Output the [X, Y] coordinate of the center of the cell containing the given text.  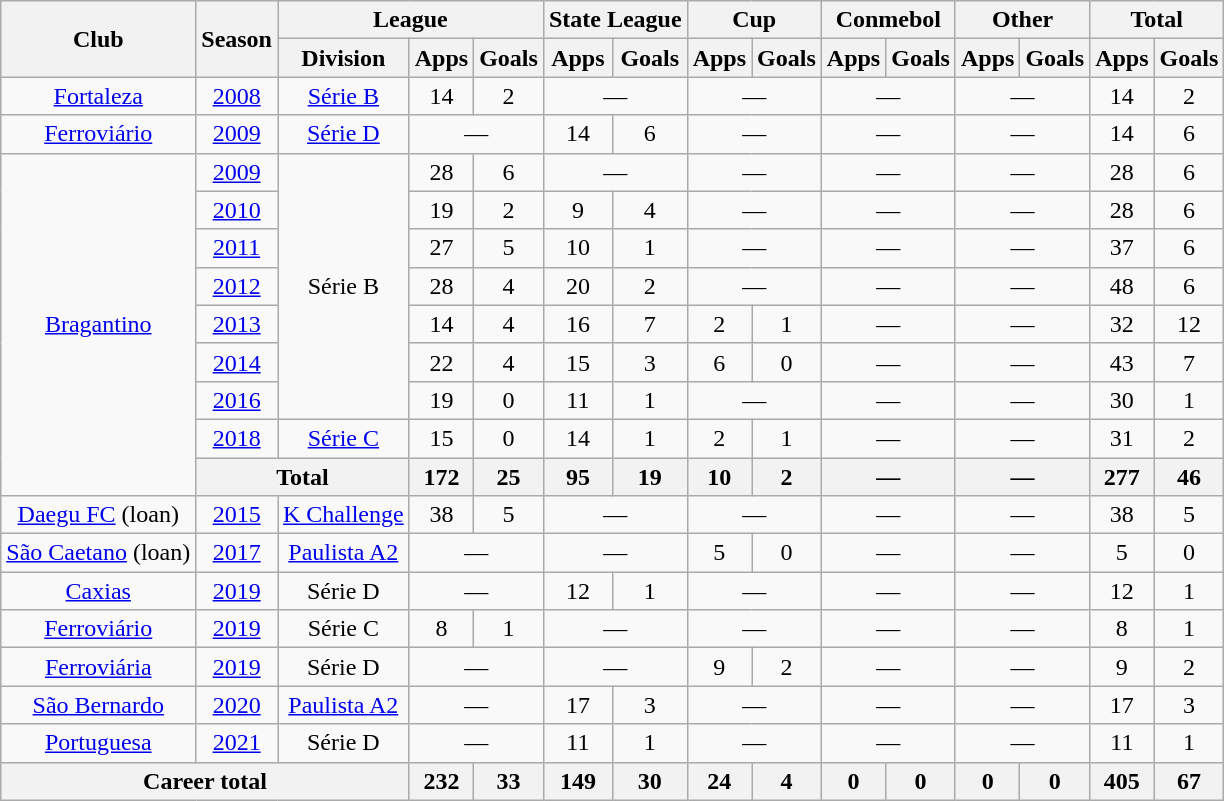
K Challenge [344, 515]
232 [441, 781]
Other [1022, 20]
2013 [237, 324]
33 [509, 781]
Season [237, 39]
172 [441, 477]
São Bernardo [98, 705]
Fortaleza [98, 96]
League [411, 20]
2014 [237, 362]
37 [1122, 248]
32 [1122, 324]
2021 [237, 743]
2017 [237, 553]
95 [578, 477]
Conmebol [888, 20]
405 [1122, 781]
Bragantino [98, 324]
Cup [754, 20]
20 [578, 286]
67 [1189, 781]
25 [509, 477]
277 [1122, 477]
Caxias [98, 591]
24 [719, 781]
Club [98, 39]
2016 [237, 400]
Ferroviária [98, 667]
2012 [237, 286]
Division [344, 58]
São Caetano (loan) [98, 553]
149 [578, 781]
27 [441, 248]
22 [441, 362]
Daegu FC (loan) [98, 515]
46 [1189, 477]
2010 [237, 210]
Career total [205, 781]
State League [615, 20]
31 [1122, 438]
Portuguesa [98, 743]
2011 [237, 248]
2020 [237, 705]
48 [1122, 286]
2015 [237, 515]
16 [578, 324]
2018 [237, 438]
2008 [237, 96]
43 [1122, 362]
